Return the (X, Y) coordinate for the center point of the cell that contains the specified text.  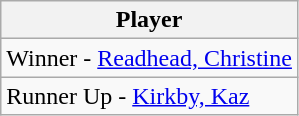
Runner Up - Kirkby, Kaz (150, 96)
Winner - Readhead, Christine (150, 58)
Player (150, 20)
